Extract the (X, Y) coordinate from the center of the cell holding the provided text.  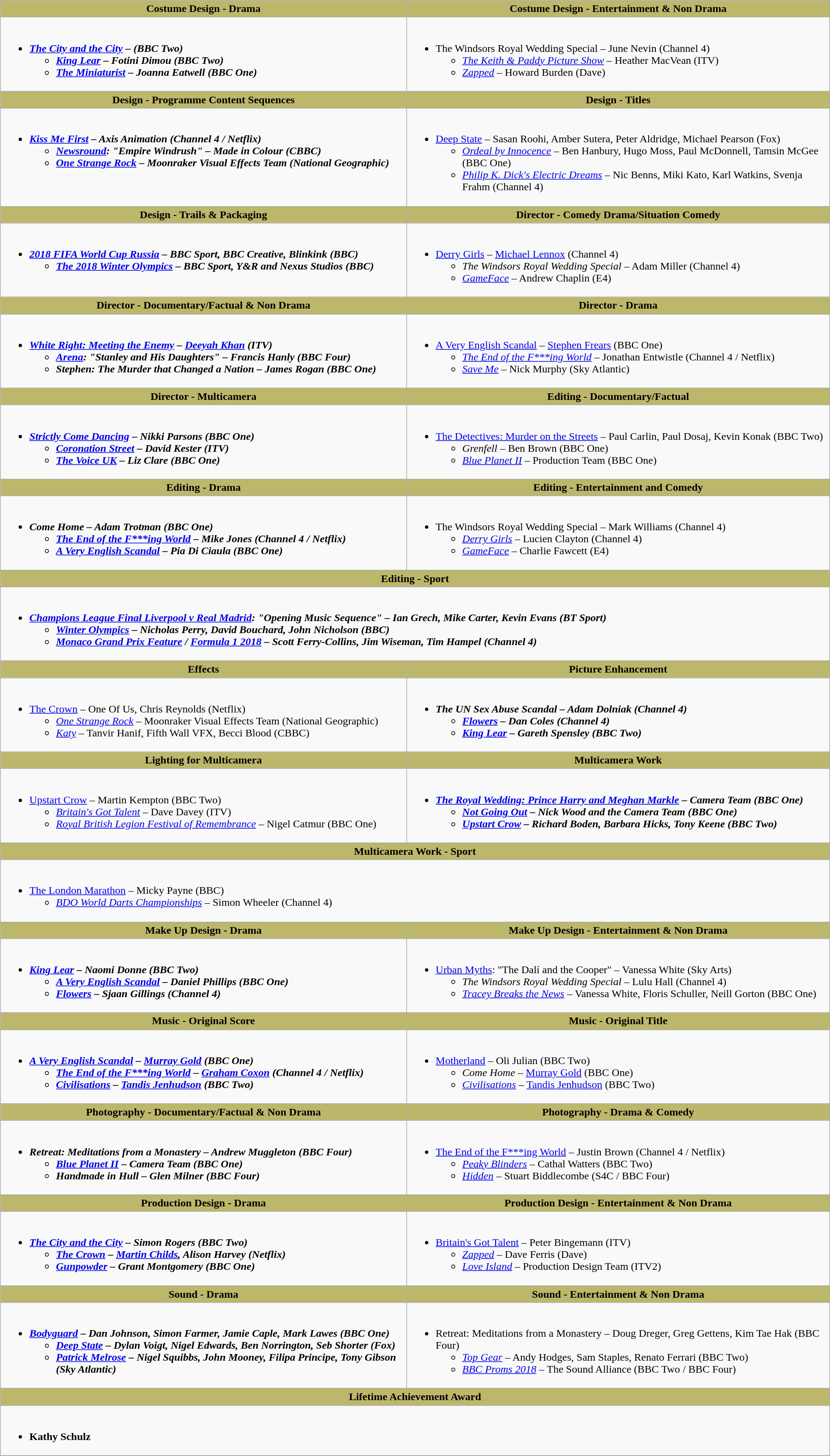
Multicamera Work - Sport (415, 851)
Design - Programme Content Sequences (204, 100)
Britain's Got Talent – Peter Bingemann (ITV)Zapped – Dave Ferris (Dave)Love Island – Production Design Team (ITV2) (618, 1249)
Director - Documentary/Factual & Non Drama (204, 305)
The Windsors Royal Wedding Special – June Nevin (Channel 4)The Keith & Paddy Picture Show – Heather MacVean (ITV)Zapped – Howard Burden (Dave) (618, 54)
Motherland – Oli Julian (BBC Two)Come Home – Murray Gold (BBC One)Civilisations – Tandis Jenhudson (BBC Two) (618, 1067)
Kathy Schulz (415, 1430)
Effects (204, 669)
Picture Enhancement (618, 669)
The City and the City – (BBC Two)King Lear – Fotini Dimou (BBC Two)The Miniaturist – Joanna Eatwell (BBC One) (204, 54)
Retreat: Meditations from a Monastery – Andrew Muggleton (BBC Four)Blue Planet II – Camera Team (BBC One)Handmade in Hull – Glen Milner (BBC Four) (204, 1157)
Production Design - Entertainment & Non Drama (618, 1203)
Lighting for Multicamera (204, 760)
Make Up Design - Drama (204, 930)
Music - Original Score (204, 1021)
The City and the City – Simon Rogers (BBC Two)The Crown – Martin Childs, Alison Harvey (Netflix)Gunpowder – Grant Montgomery (BBC One) (204, 1249)
Derry Girls – Michael Lennox (Channel 4)The Windsors Royal Wedding Special – Adam Miller (Channel 4)GameFace – Andrew Chaplin (E4) (618, 260)
Upstart Crow – Martin Kempton (BBC Two)Britain's Got Talent – Dave Davey (ITV)Royal British Legion Festival of Remembrance – Nigel Catmur (BBC One) (204, 806)
The London Marathon – Micky Payne (BBC)BDO World Darts Championships – Simon Wheeler (Channel 4) (415, 891)
Lifetime Achievement Award (415, 1397)
Costume Design - Drama (204, 9)
Costume Design - Entertainment & Non Drama (618, 9)
Editing - Sport (415, 579)
Sound - Drama (204, 1294)
Sound - Entertainment & Non Drama (618, 1294)
2018 FIFA World Cup Russia – BBC Sport, BBC Creative, Blinkink (BBC)The 2018 Winter Olympics – BBC Sport, Y&R and Nexus Studios (BBC) (204, 260)
Editing - Drama (204, 487)
Photography - Documentary/Factual & Non Drama (204, 1112)
Director - Drama (618, 305)
Director - Comedy Drama/Situation Comedy (618, 215)
Design - Titles (618, 100)
The Windsors Royal Wedding Special – Mark Williams (Channel 4)Derry Girls – Lucien Clayton (Channel 4)GameFace – Charlie Fawcett (E4) (618, 533)
Multicamera Work (618, 760)
Editing - Documentary/Factual (618, 396)
Strictly Come Dancing – Nikki Parsons (BBC One)Coronation Street – David Kester (ITV)The Voice UK – Liz Clare (BBC One) (204, 442)
The UN Sex Abuse Scandal – Adam Dolniak (Channel 4)Flowers – Dan Coles (Channel 4)King Lear – Gareth Spensley (BBC Two) (618, 715)
Make Up Design - Entertainment & Non Drama (618, 930)
King Lear – Naomi Donne (BBC Two)A Very English Scandal – Daniel Phillips (BBC One)Flowers – Sjaan Gillings (Channel 4) (204, 975)
Design - Trails & Packaging (204, 215)
Music - Original Title (618, 1021)
Editing - Entertainment and Comedy (618, 487)
Photography - Drama & Comedy (618, 1112)
Come Home – Adam Trotman (BBC One)The End of the F***ing World – Mike Jones (Channel 4 / Netflix)A Very English Scandal – Pia Di Ciaula (BBC One) (204, 533)
Director - Multicamera (204, 396)
Production Design - Drama (204, 1203)
